Provide the (x, y) coordinate of the cell's center where the given text is located.  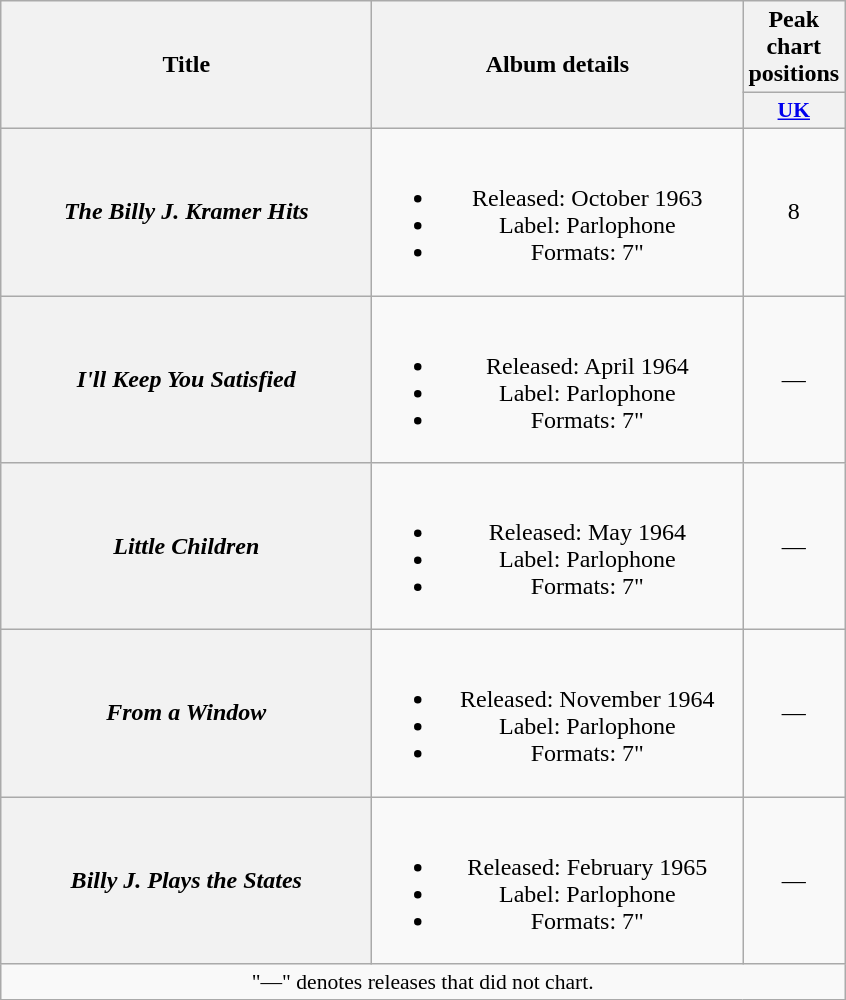
The Billy J. Kramer Hits (186, 212)
Billy J. Plays the States (186, 880)
Album details (558, 65)
I'll Keep You Satisfied (186, 380)
Released: February 1965Label: ParlophoneFormats: 7" (558, 880)
UK (794, 111)
"—" denotes releases that did not chart. (423, 982)
8 (794, 212)
Released: April 1964Label: ParlophoneFormats: 7" (558, 380)
Released: November 1964Label: ParlophoneFormats: 7" (558, 714)
Released: October 1963Label: ParlophoneFormats: 7" (558, 212)
Released: May 1964Label: ParlophoneFormats: 7" (558, 546)
Little Children (186, 546)
From a Window (186, 714)
Peak chart positions (794, 47)
Title (186, 65)
